From the cell containing the given text, extract its center point as [x, y] coordinate. 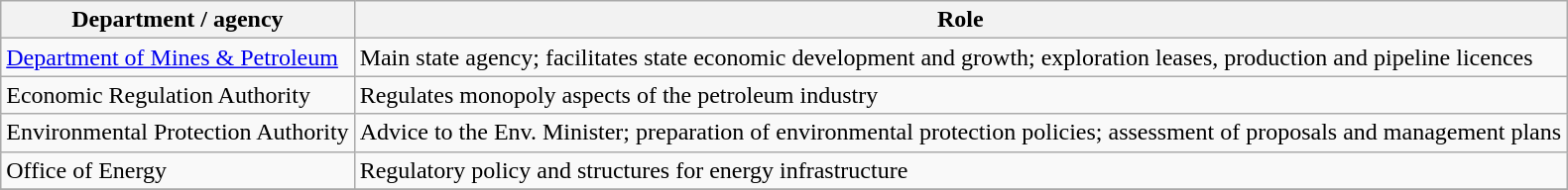
Department / agency [178, 20]
Role [960, 20]
Environmental Protection Authority [178, 133]
Advice to the Env. Minister; preparation of environmental protection policies; assessment of proposals and management plans [960, 133]
Regulates monopoly aspects of the petroleum industry [960, 95]
Economic Regulation Authority [178, 95]
Main state agency; facilitates state economic development and growth; exploration leases, production and pipeline licences [960, 57]
Regulatory policy and structures for energy infrastructure [960, 170]
Office of Energy [178, 170]
Department of Mines & Petroleum [178, 57]
